Capture the cell that displays the provided text and extract its [X, Y] central coordinate. 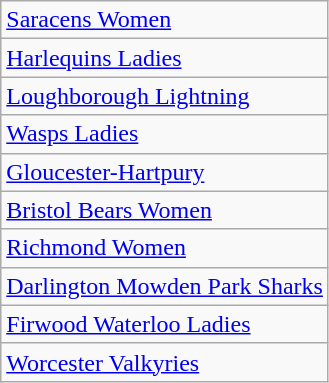
Worcester Valkyries [165, 362]
Wasps Ladies [165, 134]
Harlequins Ladies [165, 58]
Bristol Bears Women [165, 210]
Richmond Women [165, 248]
Gloucester-Hartpury [165, 172]
Firwood Waterloo Ladies [165, 324]
Darlington Mowden Park Sharks [165, 286]
Loughborough Lightning [165, 96]
Saracens Women [165, 20]
